Output the [X, Y] coordinate of the center of the cell containing the given text.  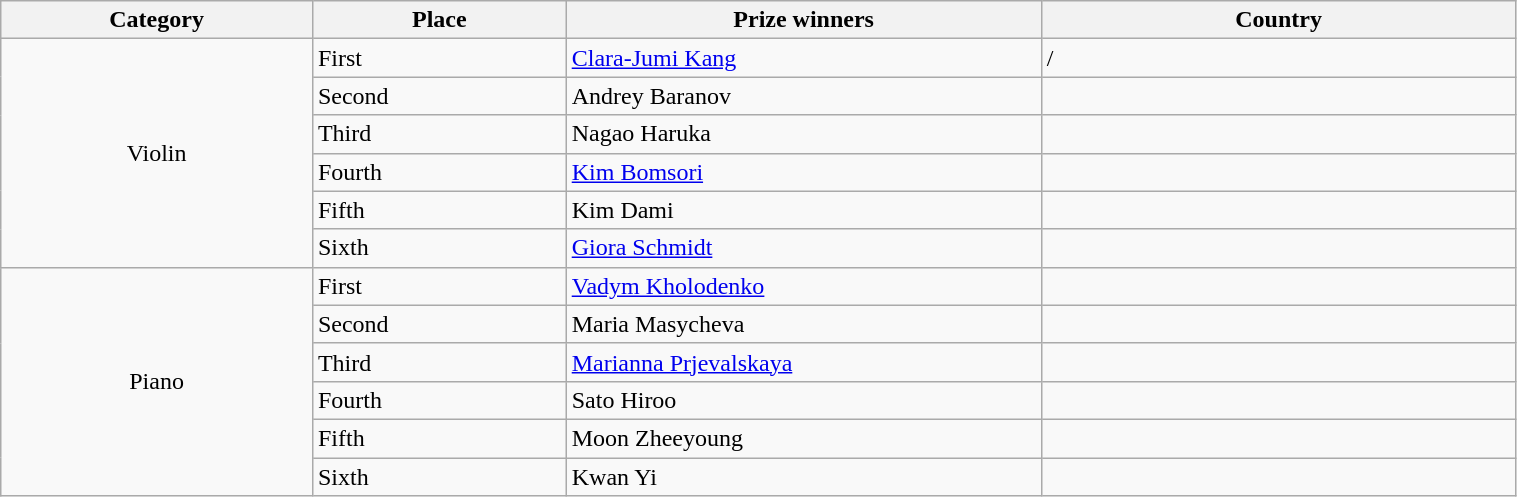
Andrey Baranov [804, 96]
Category [157, 20]
Giora Schmidt [804, 248]
Marianna Prjevalskaya [804, 362]
Kim Dami [804, 210]
Vadym Kholodenko [804, 286]
Kwan Yi [804, 477]
Moon Zheeyoung [804, 438]
Maria Masycheva [804, 324]
Place [439, 20]
Prize winners [804, 20]
Nagao Haruka [804, 134]
Violin [157, 153]
Clara-Jumi Kang [804, 58]
Country [1278, 20]
Piano [157, 381]
Sato Hiroo [804, 400]
Kim Bomsori [804, 172]
/ [1278, 58]
